Return the [x, y] coordinate for the center point of the cell that contains the specified text.  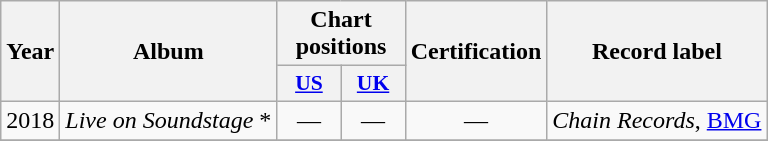
2018 [30, 120]
Chain Records, BMG [657, 120]
Certification [476, 52]
US [309, 84]
Chart positions [341, 34]
Album [168, 52]
Record label [657, 52]
Live on Soundstage * [168, 120]
Year [30, 52]
UK [373, 84]
